Pinpoint the cell where the given text exists, returning its [X, Y] midpoint coordinate. 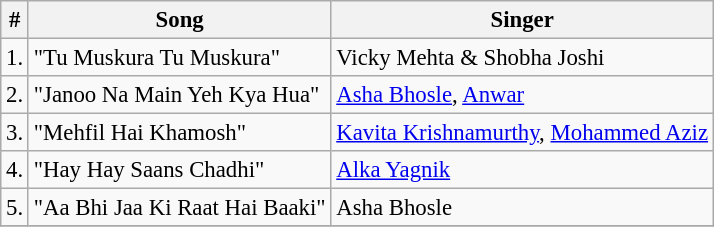
# [15, 20]
Alka Yagnik [522, 170]
Asha Bhosle, Anwar [522, 95]
1. [15, 58]
"Mehfil Hai Khamosh" [180, 133]
Singer [522, 20]
Song [180, 20]
Asha Bhosle [522, 208]
Kavita Krishnamurthy, Mohammed Aziz [522, 133]
Vicky Mehta & Shobha Joshi [522, 58]
4. [15, 170]
"Hay Hay Saans Chadhi" [180, 170]
2. [15, 95]
5. [15, 208]
"Aa Bhi Jaa Ki Raat Hai Baaki" [180, 208]
3. [15, 133]
"Janoo Na Main Yeh Kya Hua" [180, 95]
"Tu Muskura Tu Muskura" [180, 58]
